Return the (X, Y) coordinate for the center point of the cell that contains the specified text.  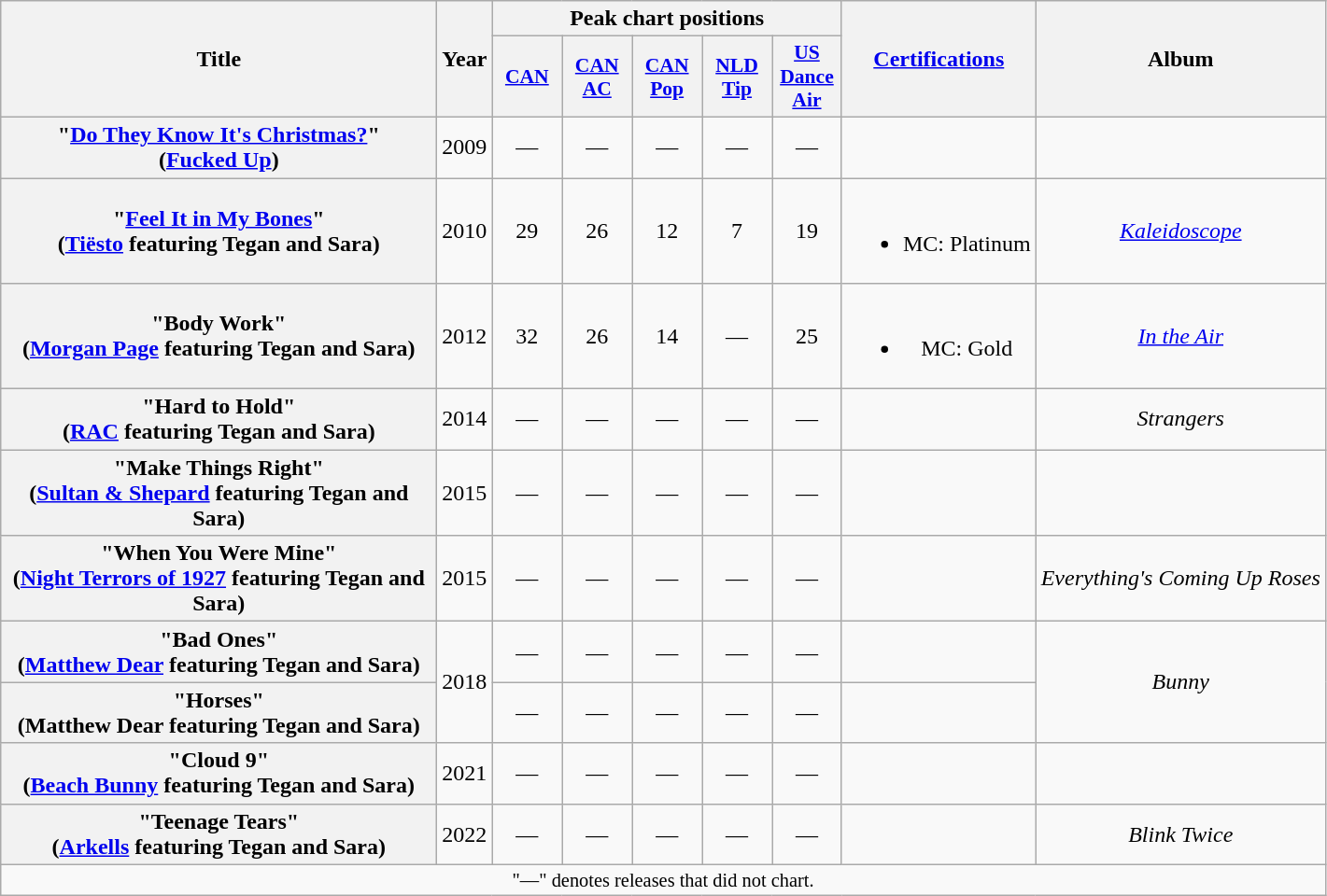
2018 (465, 682)
Year (465, 60)
25 (807, 336)
7 (738, 230)
Strangers (1180, 420)
"Hard to Hold"(RAC featuring Tegan and Sara) (219, 420)
"Do They Know It's Christmas?"(Fucked Up) (219, 147)
Certifications (939, 60)
2009 (465, 147)
2012 (465, 336)
CAN (527, 77)
Bunny (1180, 682)
2014 (465, 420)
Peak chart positions (667, 19)
"Body Work"(Morgan Page featuring Tegan and Sara) (219, 336)
MC: Gold (939, 336)
14 (667, 336)
19 (807, 230)
29 (527, 230)
MC: Platinum (939, 230)
"Horses"(Matthew Dear featuring Tegan and Sara) (219, 713)
"—" denotes releases that did not chart. (663, 880)
"Make Things Right"(Sultan & Shepard featuring Tegan and Sara) (219, 493)
Title (219, 60)
"Teenage Tears"(Arkells featuring Tegan and Sara) (219, 834)
In the Air (1180, 336)
"Cloud 9"(Beach Bunny featuring Tegan and Sara) (219, 773)
Kaleidoscope (1180, 230)
2021 (465, 773)
"When You Were Mine"(Night Terrors of 1927 featuring Tegan and Sara) (219, 579)
2022 (465, 834)
"Feel It in My Bones"(Tiësto featuring Tegan and Sara) (219, 230)
Blink Twice (1180, 834)
"Bad Ones"(Matthew Dear featuring Tegan and Sara) (219, 651)
CANAC (598, 77)
2010 (465, 230)
NLDTip (738, 77)
Everything's Coming Up Roses (1180, 579)
Album (1180, 60)
CANPop (667, 77)
USDanceAir (807, 77)
12 (667, 230)
32 (527, 336)
